Provide the (x, y) coordinate of the cell's center where the given text is located.  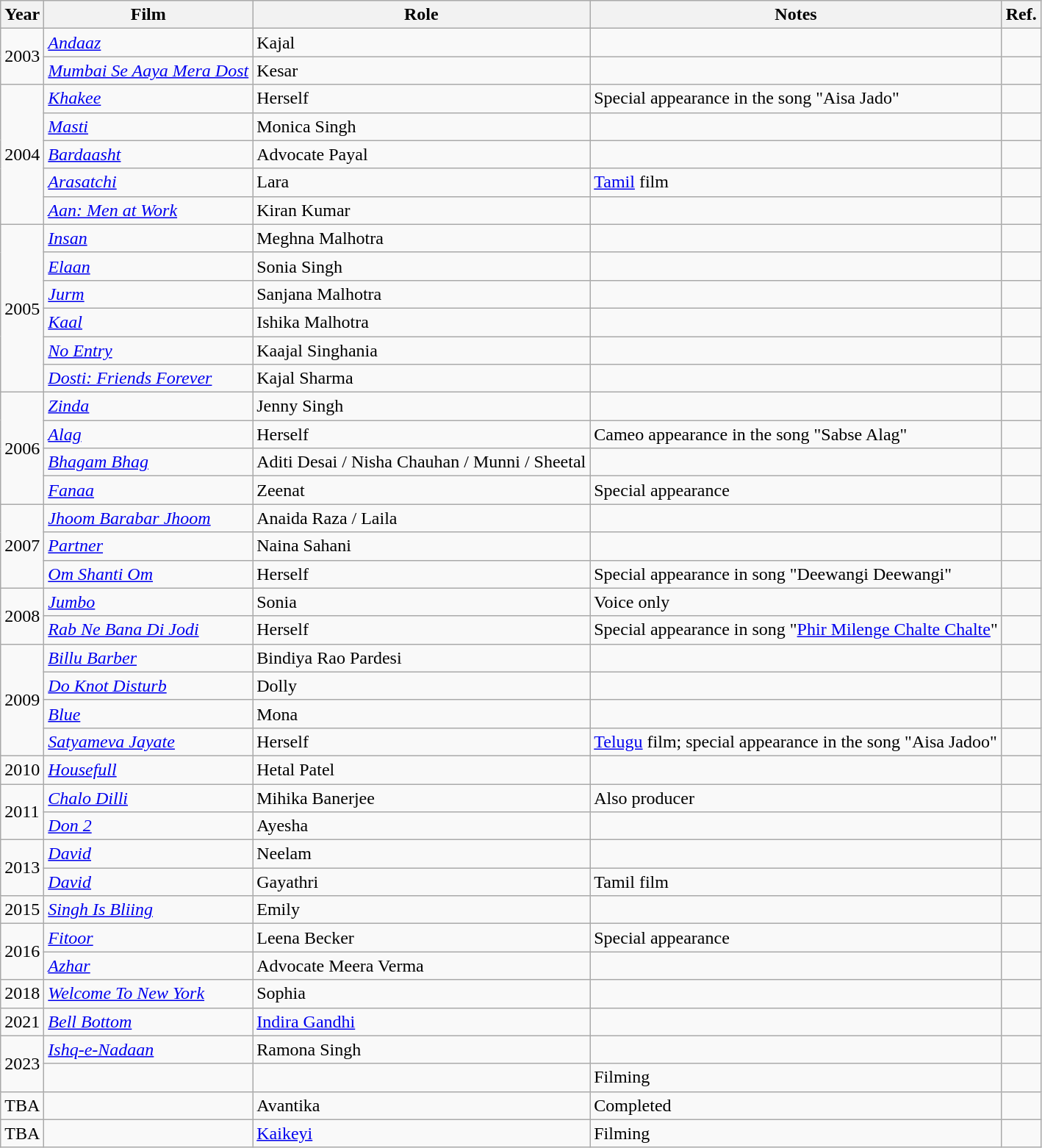
Billu Barber (148, 658)
Completed (797, 1105)
Sonia Singh (422, 266)
Fitoor (148, 938)
Notes (797, 15)
Masti (148, 126)
Mihika Banerjee (422, 797)
Aan: Men at Work (148, 210)
Neelam (422, 854)
Om Shanti Om (148, 574)
Alag (148, 434)
Naina Sahani (422, 546)
Welcome To New York (148, 994)
Sophia (422, 994)
Housefull (148, 769)
Cameo appearance in the song "Sabse Alag" (797, 434)
Singh Is Bliing (148, 910)
Mona (422, 714)
Advocate Payal (422, 154)
Special appearance in the song "Aisa Jado" (797, 98)
Kaajal Singhania (422, 351)
Meghna Malhotra (422, 238)
Ishika Malhotra (422, 322)
Khakee (148, 98)
Anaida Raza / Laila (422, 518)
Bindiya Rao Pardesi (422, 658)
Jurm (148, 294)
2004 (22, 154)
2006 (22, 448)
Year (22, 15)
2016 (22, 952)
Elaan (148, 266)
Gayathri (422, 882)
Hetal Patel (422, 769)
Don 2 (148, 826)
Jumbo (148, 602)
Bell Bottom (148, 1022)
Also producer (797, 797)
Rab Ne Bana Di Jodi (148, 630)
2023 (22, 1063)
Emily (422, 910)
Do Knot Disturb (148, 686)
Monica Singh (422, 126)
Kaal (148, 322)
2015 (22, 910)
Ref. (1021, 15)
2008 (22, 616)
2007 (22, 546)
Kesar (422, 71)
Kiran Kumar (422, 210)
Azhar (148, 966)
Kajal (422, 43)
Dolly (422, 686)
Jhoom Barabar Jhoom (148, 518)
Aditi Desai / Nisha Chauhan / Munni / Sheetal (422, 462)
Ayesha (422, 826)
2013 (22, 868)
Telugu film; special appearance in the song "Aisa Jadoo" (797, 742)
Kajal Sharma (422, 379)
Leena Becker (422, 938)
No Entry (148, 351)
Kaikeyi (422, 1133)
Fanaa (148, 490)
Jenny Singh (422, 406)
Satyameva Jayate (148, 742)
2018 (22, 994)
2010 (22, 769)
2005 (22, 308)
2021 (22, 1022)
Special appearance in song "Deewangi Deewangi" (797, 574)
Avantika (422, 1105)
Dosti: Friends Forever (148, 379)
Advocate Meera Verma (422, 966)
Bhagam Bhag (148, 462)
Partner (148, 546)
Sonia (422, 602)
2009 (22, 700)
Insan (148, 238)
2003 (22, 57)
Zinda (148, 406)
Mumbai Se Aaya Mera Dost (148, 71)
Chalo Dilli (148, 797)
Voice only (797, 602)
Blue (148, 714)
Arasatchi (148, 182)
Film (148, 15)
Indira Gandhi (422, 1022)
Special appearance in song "Phir Milenge Chalte Chalte" (797, 630)
Role (422, 15)
Ishq-e-Nadaan (148, 1050)
2011 (22, 811)
Ramona Singh (422, 1050)
Lara (422, 182)
Sanjana Malhotra (422, 294)
Andaaz (148, 43)
Bardaasht (148, 154)
Zeenat (422, 490)
